Pinpoint the cell where the given text exists, returning its [x, y] midpoint coordinate. 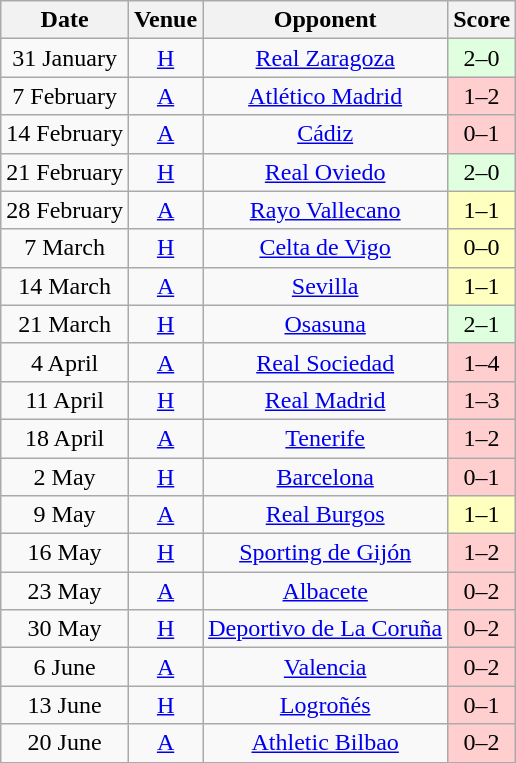
Sporting de Gijón [326, 553]
Real Madrid [326, 400]
14 March [65, 286]
28 February [65, 210]
21 February [65, 172]
9 May [65, 515]
Score [482, 20]
Opponent [326, 20]
Real Oviedo [326, 172]
Real Zaragoza [326, 58]
7 March [65, 248]
18 April [65, 438]
30 May [65, 629]
Rayo Vallecano [326, 210]
1–3 [482, 400]
Atlético Madrid [326, 96]
21 March [65, 324]
Osasuna [326, 324]
6 June [65, 667]
Celta de Vigo [326, 248]
Real Sociedad [326, 362]
13 June [65, 705]
16 May [65, 553]
Cádiz [326, 134]
23 May [65, 591]
Date [65, 20]
Real Burgos [326, 515]
2–1 [482, 324]
20 June [65, 743]
Athletic Bilbao [326, 743]
31 January [65, 58]
Valencia [326, 667]
4 April [65, 362]
2 May [65, 477]
1–4 [482, 362]
Logroñés [326, 705]
Albacete [326, 591]
0–0 [482, 248]
Deportivo de La Coruña [326, 629]
Tenerife [326, 438]
Barcelona [326, 477]
Venue [165, 20]
7 February [65, 96]
14 February [65, 134]
Sevilla [326, 286]
11 April [65, 400]
